Search for the cell housing the specified text and yield its (X, Y) center coordinate. 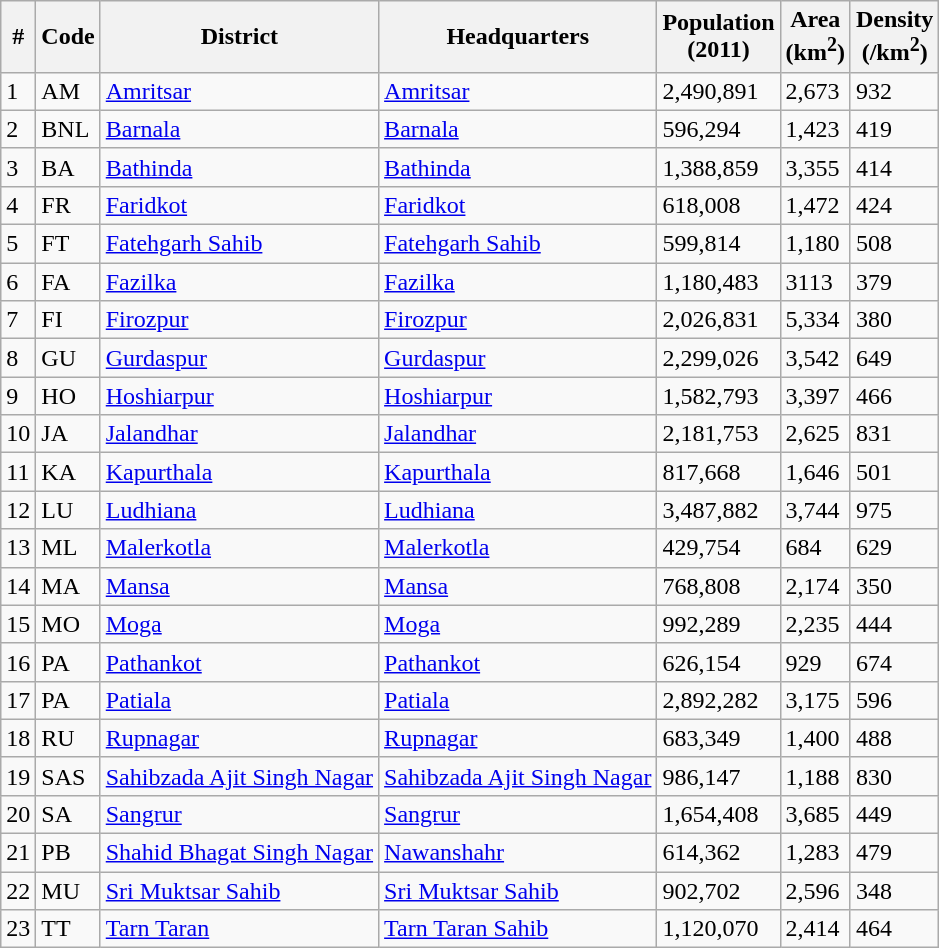
11 (18, 472)
902,702 (718, 891)
23 (18, 929)
599,814 (718, 244)
9 (18, 396)
614,362 (718, 853)
1,646 (815, 472)
414 (894, 167)
684 (815, 548)
1,472 (815, 205)
466 (894, 396)
6 (18, 282)
1,180,483 (718, 282)
479 (894, 853)
13 (18, 548)
817,668 (718, 472)
5 (18, 244)
1,423 (815, 129)
Population (2011) (718, 37)
PB (68, 853)
3,685 (815, 814)
2,174 (815, 586)
District (239, 37)
501 (894, 472)
2 (18, 129)
FR (68, 205)
Code (68, 37)
SAS (68, 776)
2,892,282 (718, 700)
649 (894, 358)
MU (68, 891)
Shahid Bhagat Singh Nagar (239, 853)
Tarn Taran (239, 929)
831 (894, 434)
380 (894, 320)
1,283 (815, 853)
7 (18, 320)
HO (68, 396)
1,582,793 (718, 396)
4 (18, 205)
8 (18, 358)
3,744 (815, 510)
JA (68, 434)
1,388,859 (718, 167)
FA (68, 282)
1,400 (815, 738)
464 (894, 929)
3,355 (815, 167)
22 (18, 891)
GU (68, 358)
2,026,831 (718, 320)
2,181,753 (718, 434)
1,180 (815, 244)
629 (894, 548)
975 (894, 510)
Density (/km2) (894, 37)
3,397 (815, 396)
992,289 (718, 624)
424 (894, 205)
3,487,882 (718, 510)
986,147 (718, 776)
FI (68, 320)
419 (894, 129)
3 (18, 167)
TT (68, 929)
20 (18, 814)
1 (18, 91)
929 (815, 662)
2,625 (815, 434)
2,235 (815, 624)
596 (894, 700)
12 (18, 510)
2,673 (815, 91)
Headquarters (518, 37)
444 (894, 624)
348 (894, 891)
AM (68, 91)
18 (18, 738)
596,294 (718, 129)
5,334 (815, 320)
449 (894, 814)
429,754 (718, 548)
508 (894, 244)
MO (68, 624)
2,299,026 (718, 358)
16 (18, 662)
2,414 (815, 929)
14 (18, 586)
626,154 (718, 662)
KA (68, 472)
Area (km2) (815, 37)
350 (894, 586)
1,120,070 (718, 929)
932 (894, 91)
MA (68, 586)
BA (68, 167)
# (18, 37)
RU (68, 738)
3,542 (815, 358)
SA (68, 814)
19 (18, 776)
830 (894, 776)
683,349 (718, 738)
Tarn Taran Sahib (518, 929)
FT (68, 244)
ML (68, 548)
488 (894, 738)
2,596 (815, 891)
2,490,891 (718, 91)
10 (18, 434)
1,188 (815, 776)
618,008 (718, 205)
15 (18, 624)
768,808 (718, 586)
3113 (815, 282)
BNL (68, 129)
1,654,408 (718, 814)
379 (894, 282)
17 (18, 700)
LU (68, 510)
674 (894, 662)
Nawanshahr (518, 853)
21 (18, 853)
3,175 (815, 700)
